For the text-containing cell, return its midpoint in (x, y) coordinate format. 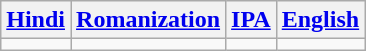
English (320, 20)
Romanization (148, 20)
IPA (252, 20)
Hindi (36, 20)
